Search for the cell housing the specified text and yield its [x, y] center coordinate. 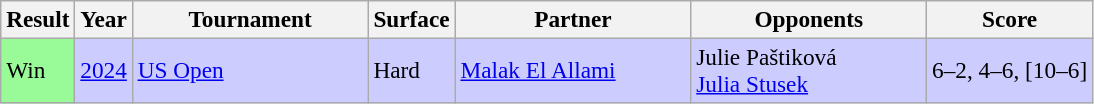
US Open [250, 70]
Tournament [250, 19]
Year [104, 19]
Hard [412, 70]
Win [38, 70]
Malak El Allami [573, 70]
6–2, 4–6, [10–6] [1010, 70]
Opponents [809, 19]
Surface [412, 19]
Partner [573, 19]
Result [38, 19]
Julie Paštiková Julia Stusek [809, 70]
2024 [104, 70]
Score [1010, 19]
